From the cell containing the given text, extract its center point as [x, y] coordinate. 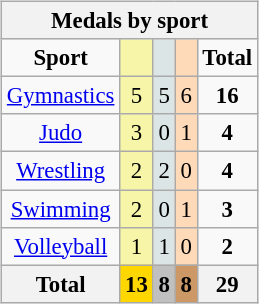
13 [136, 284]
Judo [61, 133]
29 [227, 284]
Swimming [61, 209]
Sport [61, 58]
Volleyball [61, 246]
Wrestling [61, 171]
16 [227, 96]
6 [186, 96]
Gymnastics [61, 96]
Medals by sport [130, 21]
